Determine the [X, Y] coordinate at the center of the cell enclosing the given text.  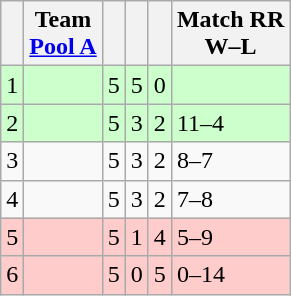
Match RR W–L [230, 34]
5–9 [230, 237]
11–4 [230, 123]
0–14 [230, 275]
7–8 [230, 199]
Team Pool A [63, 34]
8–7 [230, 161]
6 [12, 275]
